Identify which cell holds the provided text, then report its [X, Y] central coordinate. 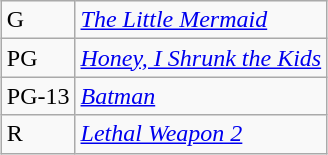
Honey, I Shrunk the Kids [201, 58]
G [38, 20]
PG-13 [38, 96]
Lethal Weapon 2 [201, 134]
R [38, 134]
Batman [201, 96]
The Little Mermaid [201, 20]
PG [38, 58]
